From the cell containing the given text, extract its center point as [x, y] coordinate. 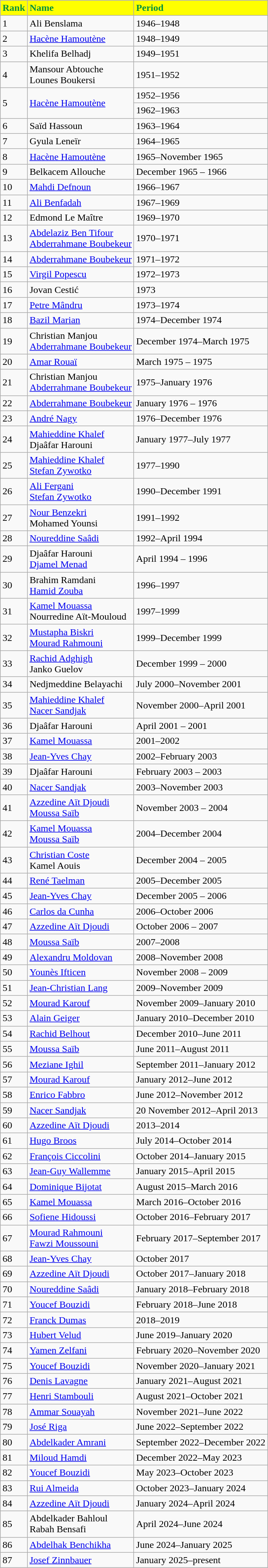
January 2018–February 2018 [201, 1289]
2 [14, 39]
August 2015–March 2016 [201, 1187]
1976–December 1976 [201, 418]
August 2021–October 2021 [201, 1396]
22 [14, 403]
57 [14, 1079]
2013–2014 [201, 1126]
Saïd Hassoun [80, 126]
November 2020–January 2021 [201, 1366]
15 [14, 274]
February 2017–September 2017 [201, 1238]
47 [14, 927]
Dominique Bijotat [80, 1187]
79 [14, 1427]
66 [14, 1217]
62 [14, 1156]
November 2008 – 2009 [201, 972]
October 2017 [201, 1259]
4 [14, 75]
Hubert Velud [80, 1335]
1964–1965 [201, 141]
March 2016–October 2016 [201, 1202]
23 [14, 418]
Rachid Belhout [80, 1034]
José Riga [80, 1427]
April 1994 – 1996 [201, 559]
7 [14, 141]
Abdelkader Bahloul Rabah Bensafi [80, 1524]
11 [14, 202]
56 [14, 1064]
58 [14, 1095]
8 [14, 156]
1967–1969 [201, 202]
Edmond Le Maître [80, 218]
Jean-Christian Lang [80, 988]
September 2011–January 2012 [201, 1064]
Abdelaziz Ben Tifour Abderrahmane Boubekeur [80, 239]
34 [14, 684]
39 [14, 772]
February 2018–June 2018 [201, 1304]
75 [14, 1366]
76 [14, 1381]
1962–1963 [201, 111]
Rachid Adghigh Janko Guelov [80, 664]
69 [14, 1274]
20 November 2012–April 2013 [201, 1110]
36 [14, 726]
86 [14, 1545]
December 2010–June 2011 [201, 1034]
December 2005 – 2006 [201, 896]
63 [14, 1171]
3 [14, 54]
72 [14, 1320]
1969–1970 [201, 218]
78 [14, 1412]
Brahim Ramdani Hamid Zouba [80, 585]
1946–1948 [201, 23]
20 [14, 362]
37 [14, 741]
25 [14, 465]
2007–2008 [201, 942]
1951–1952 [201, 75]
Younès Ifticen [80, 972]
1971–1972 [201, 259]
June 2012–November 2012 [201, 1095]
2004–December 2004 [201, 833]
Ammar Souayah [80, 1412]
January 2010–December 2010 [201, 1018]
48 [14, 942]
2006–October 2006 [201, 911]
1972–1973 [201, 274]
1992–April 1994 [201, 538]
January 2025–present [201, 1560]
1977–1990 [201, 465]
January 2024–April 2024 [201, 1503]
12 [14, 218]
January 1976 – 1976 [201, 403]
November 2003 – 2004 [201, 808]
1949–1951 [201, 54]
80 [14, 1442]
10 [14, 187]
18 [14, 320]
Nedjmeddine Belayachi [80, 684]
17 [14, 305]
1975–January 1976 [201, 383]
13 [14, 239]
84 [14, 1503]
Ali Benfadah [80, 202]
André Nagy [80, 418]
82 [14, 1473]
Jovan Cestić [80, 290]
January 2015–April 2015 [201, 1171]
2001–2002 [201, 741]
Mansour Abtouche Lounes Boukersi [80, 75]
67 [14, 1238]
Mahieddine Khalef Djaâfar Harouni [80, 439]
1948–1949 [201, 39]
Ali Benslama [80, 23]
1996–1997 [201, 585]
2005–December 2005 [201, 881]
59 [14, 1110]
1952–1956 [201, 95]
Hugo Broos [80, 1141]
61 [14, 1141]
24 [14, 439]
41 [14, 808]
January 1977–July 1977 [201, 439]
83 [14, 1488]
31 [14, 612]
Period [201, 8]
2002–February 2003 [201, 756]
Enrico Fabbro [80, 1095]
Mahieddine Khalef Stefan Zywotko [80, 465]
42 [14, 833]
21 [14, 383]
71 [14, 1304]
2018–2019 [201, 1320]
October 2014–January 2015 [201, 1156]
30 [14, 585]
December 1965 – 1966 [201, 172]
81 [14, 1457]
1963–1964 [201, 126]
March 1975 – 1975 [201, 362]
50 [14, 972]
Abdelkader Amrani [80, 1442]
Djaâfar Harouni Djamel Menad [80, 559]
1990–December 1991 [201, 491]
Mourad Rahmouni Fawzi Moussouni [80, 1238]
2003–November 2003 [201, 787]
29 [14, 559]
51 [14, 988]
64 [14, 1187]
1970–1971 [201, 239]
Yamen Zelfani [80, 1350]
April 2024–June 2024 [201, 1524]
Petre Mândru [80, 305]
1991–1992 [201, 518]
April 2001 – 2001 [201, 726]
Mahieddine Khalef Nacer Sandjak [80, 705]
16 [14, 290]
33 [14, 664]
June 2024–January 2025 [201, 1545]
26 [14, 491]
55 [14, 1049]
Christian Coste Kamel Aouis [80, 860]
January 2021–August 2021 [201, 1381]
45 [14, 896]
February 2020–November 2020 [201, 1350]
70 [14, 1289]
June 2011–August 2011 [201, 1049]
28 [14, 538]
Nour Benzekri Mohamed Younsi [80, 518]
49 [14, 957]
Azzedine Aït Djoudi Moussa Saïb [80, 808]
François Ciccolini [80, 1156]
77 [14, 1396]
35 [14, 705]
14 [14, 259]
19 [14, 341]
Henri Stambouli [80, 1396]
1997–1999 [201, 612]
December 1999 – 2000 [201, 664]
Josef Zinnbauer [80, 1560]
Denis Lavagne [80, 1381]
52 [14, 1003]
Gyula Leneïr [80, 141]
1973 [201, 290]
Virgil Popescu [80, 274]
Belkacem Allouche [80, 172]
January 2012–June 2012 [201, 1079]
December 2004 – 2005 [201, 860]
54 [14, 1034]
68 [14, 1259]
Rui Almeida [80, 1488]
1974–December 1974 [201, 320]
September 2022–December 2022 [201, 1442]
June 2019–January 2020 [201, 1335]
Alain Geiger [80, 1018]
60 [14, 1126]
December 1974–March 1975 [201, 341]
5 [14, 103]
Jean-Guy Wallemme [80, 1171]
November 2021–June 2022 [201, 1412]
October 2016–February 2017 [201, 1217]
October 2017–January 2018 [201, 1274]
1965–November 1965 [201, 156]
27 [14, 518]
May 2023–October 2023 [201, 1473]
Rank [14, 8]
73 [14, 1335]
Name [80, 8]
Meziane Ighil [80, 1064]
Bazil Marian [80, 320]
October 2023–January 2024 [201, 1488]
53 [14, 1018]
Sofiene Hidoussi [80, 1217]
Mustapha Biskri Mourad Rahmouni [80, 637]
74 [14, 1350]
2009–November 2009 [201, 988]
38 [14, 756]
46 [14, 911]
1973–1974 [201, 305]
40 [14, 787]
1999–December 1999 [201, 637]
65 [14, 1202]
32 [14, 637]
Miloud Hamdi [80, 1457]
October 2006 – 2007 [201, 927]
85 [14, 1524]
6 [14, 126]
November 2000–April 2001 [201, 705]
Carlos da Cunha [80, 911]
June 2022–September 2022 [201, 1427]
43 [14, 860]
2008–November 2008 [201, 957]
Ali Fergani Stefan Zywotko [80, 491]
Alexandru Moldovan [80, 957]
1966–1967 [201, 187]
Kamel Mouassa Moussa Saïb [80, 833]
November 2009–January 2010 [201, 1003]
July 2014–October 2014 [201, 1141]
44 [14, 881]
Abdelhak Benchikha [80, 1545]
René Taelman [80, 881]
87 [14, 1560]
February 2003 – 2003 [201, 772]
December 2022–May 2023 [201, 1457]
Amar Rouaï [80, 362]
9 [14, 172]
Khelifa Belhadj [80, 54]
July 2000–November 2001 [201, 684]
Kamel Mouassa Nourredine Aït-Mouloud [80, 612]
1 [14, 23]
Franck Dumas [80, 1320]
Mahdi Defnoun [80, 187]
